Capture the cell that displays the provided text and extract its [X, Y] central coordinate. 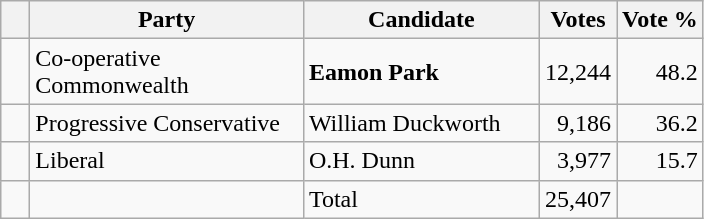
Votes [578, 20]
O.H. Dunn [421, 161]
Total [421, 199]
3,977 [578, 161]
Vote % [660, 20]
Candidate [421, 20]
25,407 [578, 199]
15.7 [660, 161]
William Duckworth [421, 123]
Party [167, 20]
36.2 [660, 123]
12,244 [578, 72]
Co-operative Commonwealth [167, 72]
Progressive Conservative [167, 123]
Liberal [167, 161]
48.2 [660, 72]
9,186 [578, 123]
Eamon Park [421, 72]
